Capture the cell that displays the provided text and extract its [X, Y] central coordinate. 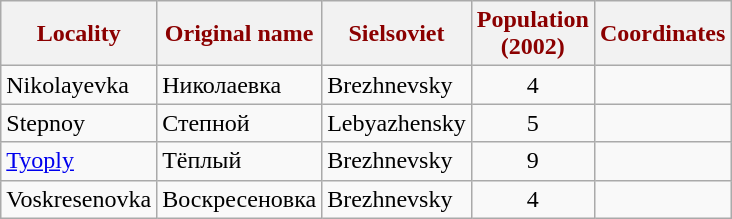
Николаевка [240, 85]
Stepnoy [79, 123]
Воскресеновка [240, 199]
Original name [240, 34]
Population(2002) [532, 34]
Lebyazhensky [397, 123]
Nikolayevka [79, 85]
9 [532, 161]
Tyoply [79, 161]
Тёплый [240, 161]
Степной [240, 123]
5 [532, 123]
Voskresenovka [79, 199]
Locality [79, 34]
Coordinates [662, 34]
Sielsoviet [397, 34]
